Capture the cell that displays the provided text and extract its (X, Y) central coordinate. 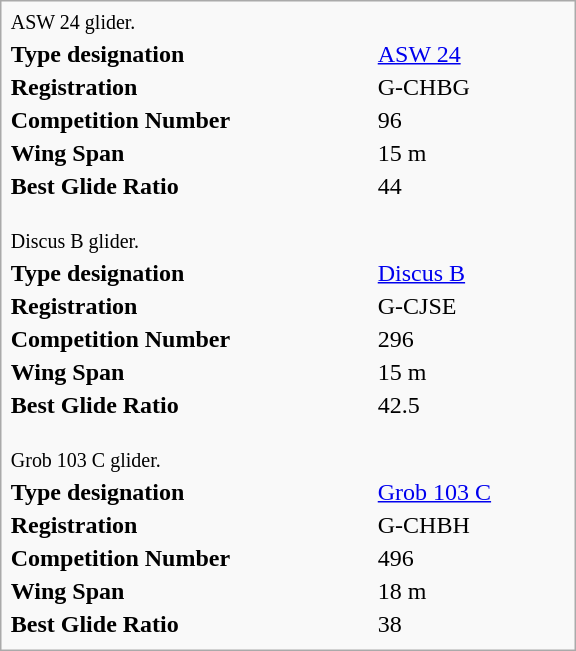
Discus B glider. (288, 230)
ASW 24 glider. (288, 22)
96 (471, 120)
G-CJSE (471, 306)
G-CHBH (471, 525)
G-CHBG (471, 87)
44 (471, 186)
38 (471, 624)
296 (471, 339)
Grob 103 C glider. (288, 448)
Grob 103 C (471, 492)
42.5 (471, 405)
496 (471, 558)
ASW 24 (471, 54)
18 m (471, 591)
Discus B (471, 273)
